Scan for the cell matching the given text and deliver its [x, y] coordinate at center. 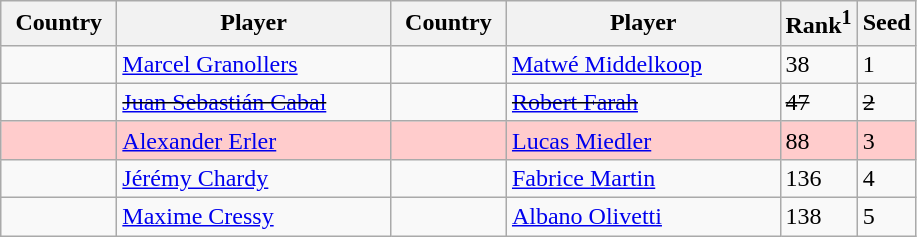
5 [886, 217]
136 [818, 178]
Robert Farah [643, 102]
Seed [886, 24]
Albano Olivetti [643, 217]
Alexander Erler [254, 140]
138 [818, 217]
Maxime Cressy [254, 217]
Marcel Granollers [254, 64]
Jérémy Chardy [254, 178]
38 [818, 64]
Lucas Miedler [643, 140]
47 [818, 102]
Fabrice Martin [643, 178]
3 [886, 140]
4 [886, 178]
88 [818, 140]
1 [886, 64]
Matwé Middelkoop [643, 64]
2 [886, 102]
Rank1 [818, 24]
Juan Sebastián Cabal [254, 102]
